Return the (x, y) coordinate for the center point of the cell that contains the specified text.  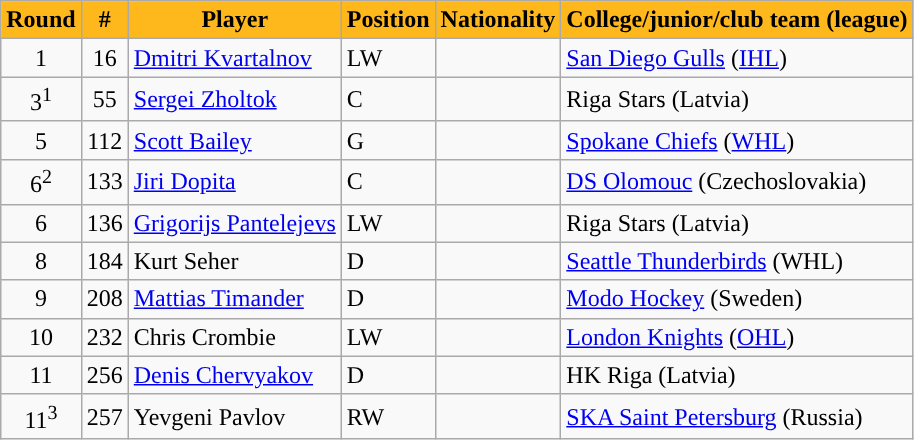
# (104, 20)
San Diego Gulls (IHL) (737, 58)
Round (41, 20)
9 (41, 299)
Position (388, 20)
31 (41, 100)
HK Riga (Latvia) (737, 375)
62 (41, 182)
College/junior/club team (league) (737, 20)
SKA Saint Petersburg (Russia) (737, 416)
Nationality (498, 20)
232 (104, 337)
11 (41, 375)
RW (388, 416)
10 (41, 337)
257 (104, 416)
6 (41, 223)
136 (104, 223)
Chris Crombie (234, 337)
5 (41, 140)
Grigorijs Pantelejevs (234, 223)
Seattle Thunderbirds (WHL) (737, 261)
113 (41, 416)
DS Olomouc (Czechoslovakia) (737, 182)
Mattias Timander (234, 299)
Sergei Zholtok (234, 100)
256 (104, 375)
208 (104, 299)
112 (104, 140)
Jiri Dopita (234, 182)
Player (234, 20)
G (388, 140)
Modo Hockey (Sweden) (737, 299)
Scott Bailey (234, 140)
16 (104, 58)
Dmitri Kvartalnov (234, 58)
184 (104, 261)
Yevgeni Pavlov (234, 416)
1 (41, 58)
Spokane Chiefs (WHL) (737, 140)
Kurt Seher (234, 261)
Denis Chervyakov (234, 375)
55 (104, 100)
8 (41, 261)
London Knights (OHL) (737, 337)
133 (104, 182)
